Extract the (X, Y) coordinate from the center of the cell holding the provided text.  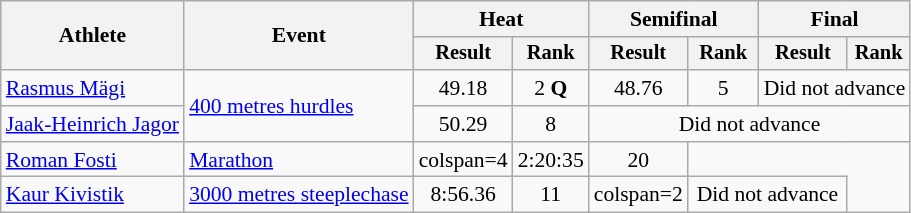
Rasmus Mägi (92, 88)
Roman Fosti (92, 160)
Event (299, 36)
colspan=4 (464, 160)
20 (638, 160)
49.18 (464, 88)
400 metres hurdles (299, 106)
8:56.36 (464, 195)
11 (551, 195)
Final (835, 19)
2:20:35 (551, 160)
Jaak-Heinrich Jagor (92, 124)
8 (551, 124)
Kaur Kivistik (92, 195)
48.76 (638, 88)
Athlete (92, 36)
3000 metres steeplechase (299, 195)
colspan=2 (638, 195)
Heat (502, 19)
5 (724, 88)
Semifinal (674, 19)
50.29 (464, 124)
Marathon (299, 160)
2 Q (551, 88)
